From the cell containing the given text, extract its center point as (x, y) coordinate. 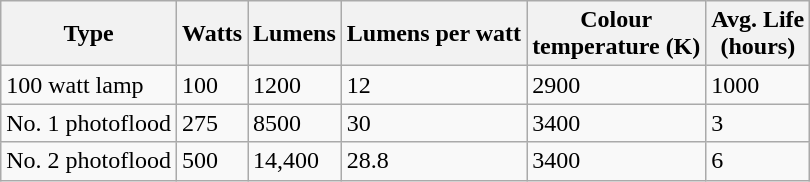
No. 2 photoflood (89, 161)
2900 (616, 85)
3 (758, 123)
1200 (295, 85)
8500 (295, 123)
Lumens (295, 34)
Colourtemperature (K) (616, 34)
6 (758, 161)
28.8 (434, 161)
Watts (212, 34)
30 (434, 123)
14,400 (295, 161)
100 (212, 85)
No. 1 photoflood (89, 123)
275 (212, 123)
1000 (758, 85)
Lumens per watt (434, 34)
12 (434, 85)
Type (89, 34)
Avg. Life(hours) (758, 34)
100 watt lamp (89, 85)
500 (212, 161)
